Pinpoint the cell where the given text exists, returning its [x, y] midpoint coordinate. 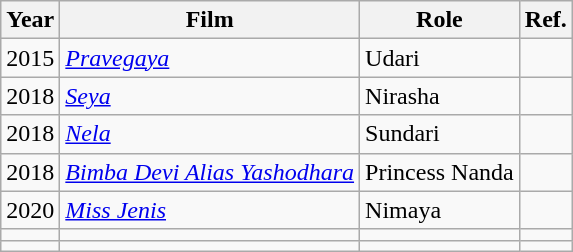
Bimba Devi Alias Yashodhara [210, 172]
Film [210, 20]
Role [440, 20]
Year [30, 20]
Sundari [440, 134]
2015 [30, 58]
Seya [210, 96]
Udari [440, 58]
Nimaya [440, 210]
Nela [210, 134]
Princess Nanda [440, 172]
Pravegaya [210, 58]
Ref. [546, 20]
2020 [30, 210]
Miss Jenis [210, 210]
Nirasha [440, 96]
